Extract the [X, Y] coordinate from the center of the cell holding the provided text.  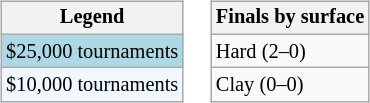
Clay (0–0) [290, 85]
Finals by surface [290, 18]
Legend [92, 18]
Hard (2–0) [290, 51]
$10,000 tournaments [92, 85]
$25,000 tournaments [92, 51]
